Locate the cell with the specified text and output its (X, Y) center coordinate. 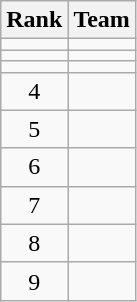
9 (34, 281)
Rank (34, 20)
7 (34, 205)
5 (34, 129)
6 (34, 167)
4 (34, 91)
8 (34, 243)
Team (102, 20)
